Output the [x, y] coordinate of the center of the cell containing the given text.  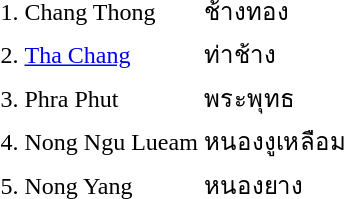
Phra Phut [111, 98]
Nong Ngu Lueam [111, 142]
Tha Chang [111, 54]
